Locate the cell with the specified text and output its (X, Y) center coordinate. 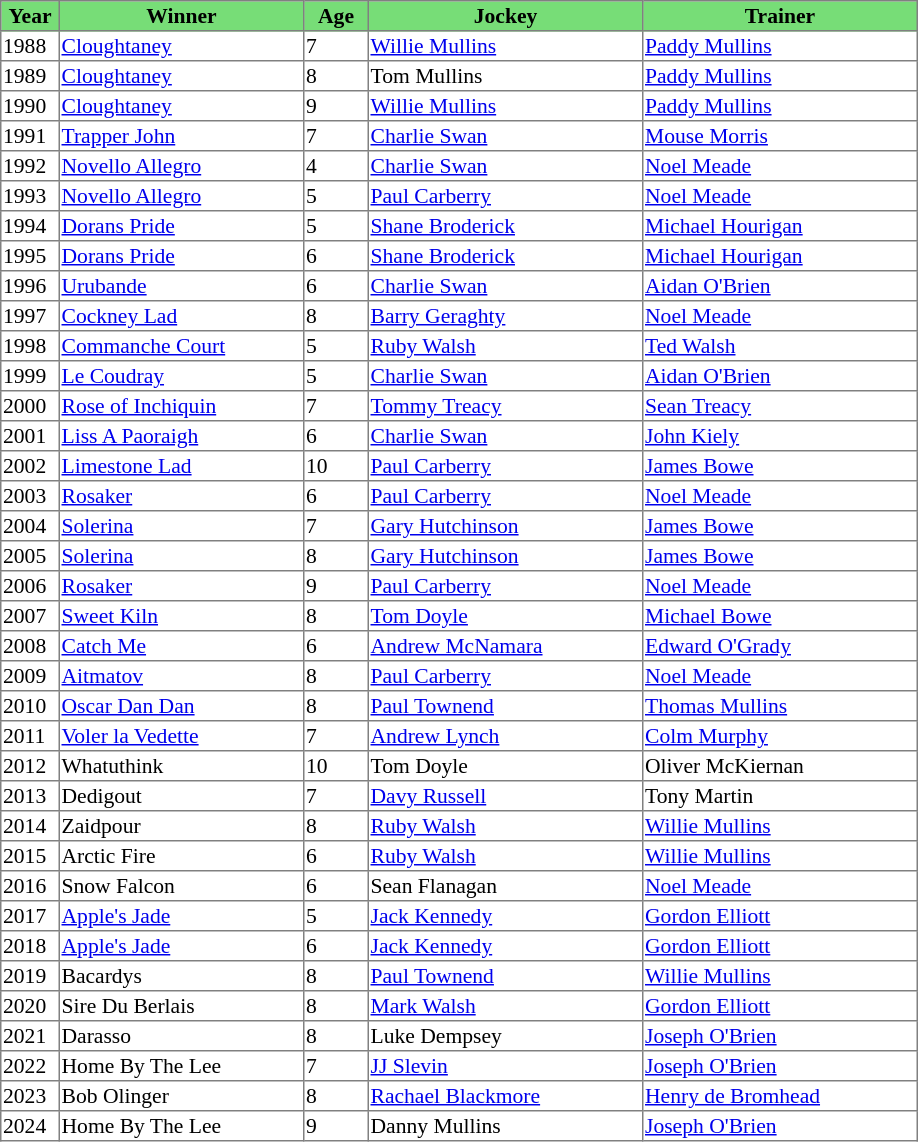
Thomas Mullins (780, 706)
2023 (30, 1096)
Barry Geraghty (505, 316)
2010 (30, 706)
2006 (30, 586)
Oliver McKiernan (780, 766)
1995 (30, 256)
2004 (30, 526)
Aitmatov (181, 676)
1993 (30, 196)
Sweet Kiln (181, 616)
1994 (30, 226)
Year (30, 16)
Andrew Lynch (505, 736)
Voler la Vedette (181, 736)
1998 (30, 346)
1990 (30, 106)
Age (336, 16)
Sire Du Berlais (181, 1006)
Rose of Inchiquin (181, 406)
Whatuthink (181, 766)
2007 (30, 616)
Rachael Blackmore (505, 1096)
2003 (30, 496)
2017 (30, 916)
Bob Olinger (181, 1096)
4 (336, 166)
Zaidpour (181, 826)
2008 (30, 646)
JJ Slevin (505, 1066)
1989 (30, 76)
2018 (30, 946)
Liss A Paoraigh (181, 436)
Sean Flanagan (505, 886)
1997 (30, 316)
Luke Dempsey (505, 1036)
2001 (30, 436)
Tommy Treacy (505, 406)
2012 (30, 766)
Danny Mullins (505, 1126)
2002 (30, 466)
Andrew McNamara (505, 646)
Bacardys (181, 976)
Trapper John (181, 136)
Oscar Dan Dan (181, 706)
2016 (30, 886)
Le Coudray (181, 376)
Mouse Morris (780, 136)
2013 (30, 796)
2014 (30, 826)
2015 (30, 856)
Edward O'Grady (780, 646)
Tom Mullins (505, 76)
2019 (30, 976)
Colm Murphy (780, 736)
Mark Walsh (505, 1006)
1996 (30, 286)
2009 (30, 676)
Urubande (181, 286)
Trainer (780, 16)
1999 (30, 376)
Michael Bowe (780, 616)
Tony Martin (780, 796)
2022 (30, 1066)
1992 (30, 166)
Davy Russell (505, 796)
Dedigout (181, 796)
Sean Treacy (780, 406)
1991 (30, 136)
Jockey (505, 16)
2000 (30, 406)
Arctic Fire (181, 856)
Commanche Court (181, 346)
2021 (30, 1036)
Winner (181, 16)
Limestone Lad (181, 466)
Catch Me (181, 646)
2011 (30, 736)
2024 (30, 1126)
Henry de Bromhead (780, 1096)
1988 (30, 46)
Cockney Lad (181, 316)
Snow Falcon (181, 886)
Darasso (181, 1036)
Ted Walsh (780, 346)
John Kiely (780, 436)
2005 (30, 556)
2020 (30, 1006)
